Return [X, Y] of the center of cell containing provided text 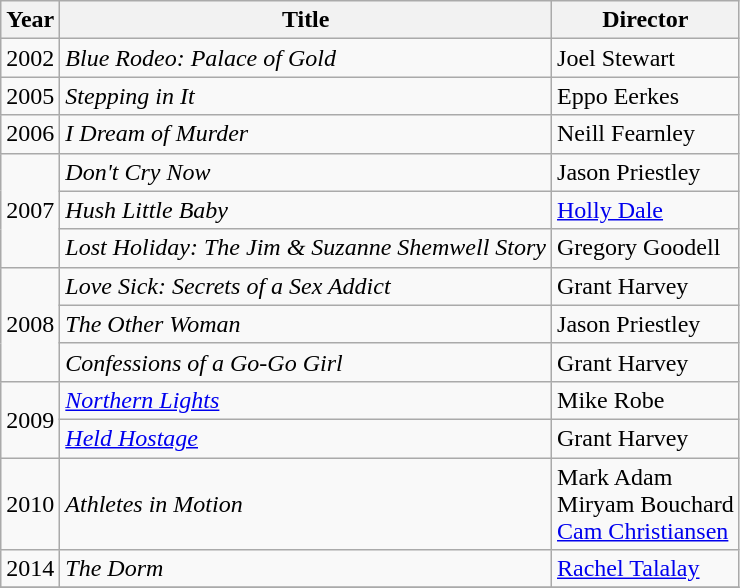
Joel Stewart [646, 58]
The Other Woman [306, 324]
Northern Lights [306, 400]
Stepping in It [306, 96]
Title [306, 20]
2007 [30, 210]
Mike Robe [646, 400]
The Dorm [306, 569]
Athletes in Motion [306, 504]
Blue Rodeo: Palace of Gold [306, 58]
Director [646, 20]
Love Sick: Secrets of a Sex Addict [306, 286]
2010 [30, 504]
Neill Fearnley [646, 134]
Rachel Talalay [646, 569]
Year [30, 20]
Lost Holiday: The Jim & Suzanne Shemwell Story [306, 248]
Gregory Goodell [646, 248]
I Dream of Murder [306, 134]
Held Hostage [306, 438]
Holly Dale [646, 210]
2009 [30, 419]
2008 [30, 324]
2002 [30, 58]
2014 [30, 569]
2005 [30, 96]
Don't Cry Now [306, 172]
Eppo Eerkes [646, 96]
Hush Little Baby [306, 210]
Confessions of a Go-Go Girl [306, 362]
2006 [30, 134]
Mark AdamMiryam BouchardCam Christiansen [646, 504]
